Identify which cell holds the provided text, then report its [x, y] central coordinate. 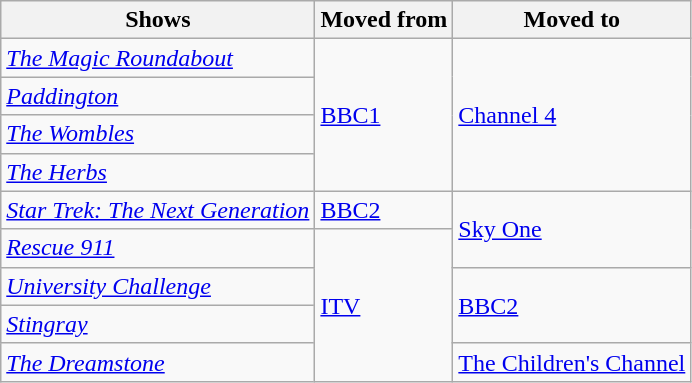
Star Trek: The Next Generation [158, 210]
The Wombles [158, 134]
BBC1 [384, 115]
Moved from [384, 20]
Paddington [158, 96]
Moved to [572, 20]
Shows [158, 20]
University Challenge [158, 286]
The Dreamstone [158, 362]
The Herbs [158, 172]
The Magic Roundabout [158, 58]
Stingray [158, 324]
Rescue 911 [158, 248]
The Children's Channel [572, 362]
Sky One [572, 229]
Channel 4 [572, 115]
ITV [384, 305]
